Pinpoint the cell where the given text exists, returning its (X, Y) midpoint coordinate. 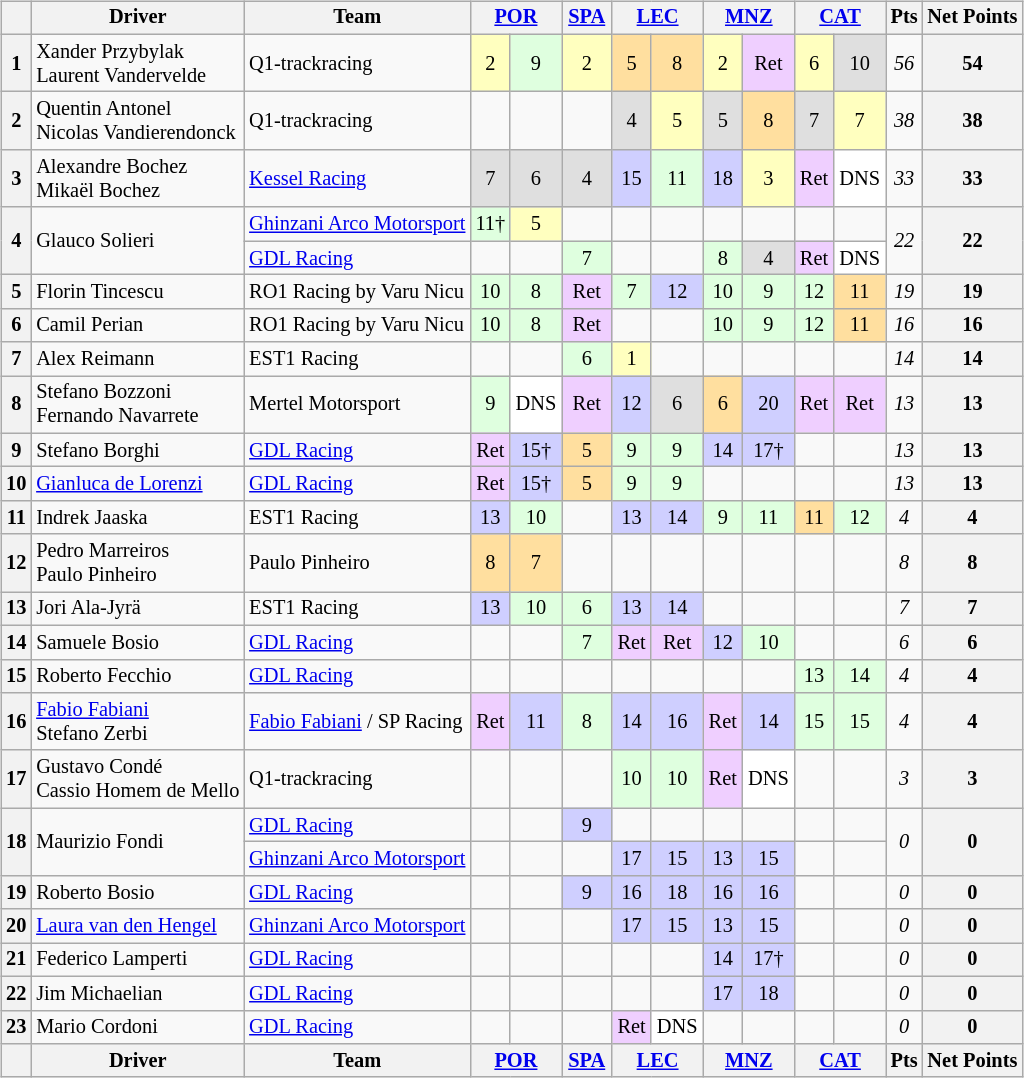
Xander Przybylak Laurent Vandervelde (138, 63)
54 (973, 63)
Roberto Bosio (138, 892)
Indrek Jaaska (138, 518)
Paulo Pinheiro (357, 563)
11† (490, 224)
Glauco Solieri (138, 240)
Quentin Antonel Nicolas Vandierendonck (138, 121)
Mertel Motorsport (357, 405)
Pedro Marreiros Paulo Pinheiro (138, 563)
Florin Tincescu (138, 292)
Gustavo Condé Cassio Homem de Mello (138, 779)
Maurizio Fondi (138, 842)
21 (16, 960)
Mario Cordoni (138, 1027)
Alex Reimann (138, 359)
Alexandre Bochez Mikaël Bochez (138, 179)
Stefano Bozzoni Fernando Navarrete (138, 405)
Kessel Racing (357, 179)
Camil Perian (138, 325)
23 (16, 1027)
Jori Ala-Jyrä (138, 609)
Laura van den Hengel (138, 926)
Stefano Borghi (138, 450)
Fabio Fabiani / SP Racing (357, 722)
Gianluca de Lorenzi (138, 484)
Samuele Bosio (138, 642)
56 (904, 63)
Jim Michaelian (138, 993)
Fabio Fabiani Stefano Zerbi (138, 722)
Roberto Fecchio (138, 676)
Federico Lamperti (138, 960)
